Determine the (x, y) coordinate at the center of the cell enclosing the given text.  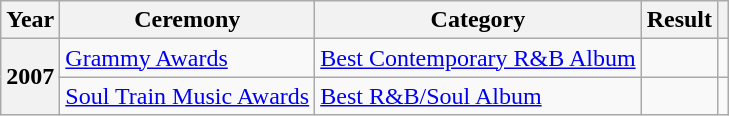
Grammy Awards (188, 58)
Category (478, 20)
Year (30, 20)
2007 (30, 77)
Ceremony (188, 20)
Soul Train Music Awards (188, 96)
Best Contemporary R&B Album (478, 58)
Result (679, 20)
Best R&B/Soul Album (478, 96)
